Find where the given text appears and provide that cell's center as (x, y) coordinate. 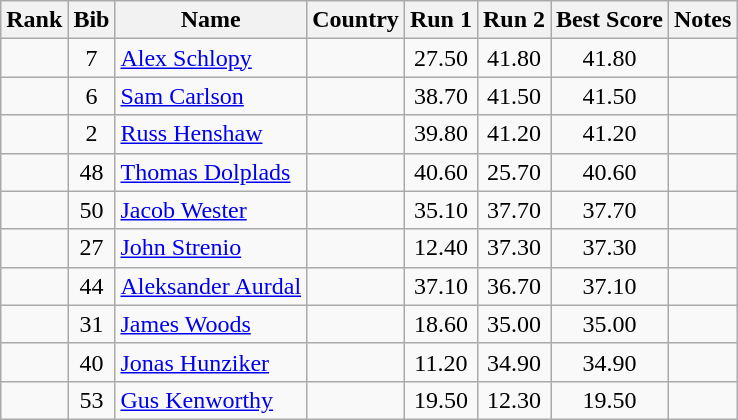
50 (92, 210)
Russ Henshaw (211, 134)
39.80 (440, 134)
Best Score (610, 20)
Jacob Wester (211, 210)
Run 2 (514, 20)
Name (211, 20)
Jonas Hunziker (211, 362)
27 (92, 248)
Aleksander Aurdal (211, 286)
12.30 (514, 400)
7 (92, 58)
James Woods (211, 324)
18.60 (440, 324)
Country (356, 20)
2 (92, 134)
Rank (34, 20)
Notes (702, 20)
35.10 (440, 210)
Thomas Dolplads (211, 172)
38.70 (440, 96)
25.70 (514, 172)
44 (92, 286)
Gus Kenworthy (211, 400)
11.20 (440, 362)
Sam Carlson (211, 96)
John Strenio (211, 248)
31 (92, 324)
Alex Schlopy (211, 58)
6 (92, 96)
53 (92, 400)
40 (92, 362)
Run 1 (440, 20)
Bib (92, 20)
12.40 (440, 248)
27.50 (440, 58)
48 (92, 172)
36.70 (514, 286)
